From the cell containing the given text, extract its center point as (x, y) coordinate. 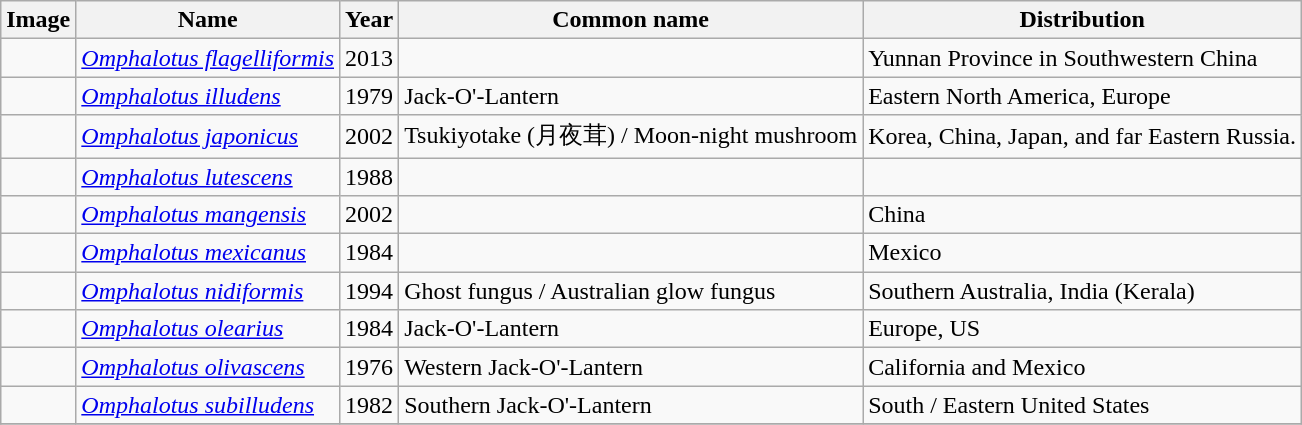
Europe, US (1082, 329)
Southern Australia, India (Kerala) (1082, 291)
Yunnan Province in Southwestern China (1082, 58)
Omphalotus flagelliformis (208, 58)
2013 (370, 58)
China (1082, 215)
Omphalotus olivascens (208, 367)
South / Eastern United States (1082, 405)
Southern Jack-O'-Lantern (631, 405)
California and Mexico (1082, 367)
Omphalotus subilludens (208, 405)
Korea, China, Japan, and far Eastern Russia. (1082, 136)
Common name (631, 20)
Western Jack-O'-Lantern (631, 367)
Omphalotus lutescens (208, 177)
1988 (370, 177)
Omphalotus mexicanus (208, 253)
1979 (370, 96)
Tsukiyotake (月夜茸) / Moon-night mushroom (631, 136)
Omphalotus japonicus (208, 136)
1976 (370, 367)
Omphalotus nidiformis (208, 291)
Omphalotus olearius (208, 329)
Mexico (1082, 253)
Distribution (1082, 20)
Year (370, 20)
Ghost fungus / Australian glow fungus (631, 291)
Eastern North America, Europe (1082, 96)
Omphalotus illudens (208, 96)
Name (208, 20)
1994 (370, 291)
Image (38, 20)
1982 (370, 405)
Omphalotus mangensis (208, 215)
